Detect which cell encompasses the target text, then output its [x, y] center coordinate. 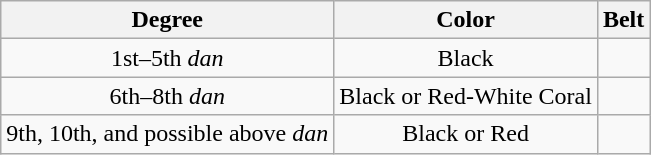
Belt [623, 20]
Black [466, 58]
Color [466, 20]
Degree [168, 20]
1st–5th dan [168, 58]
9th, 10th, and possible above dan [168, 134]
6th–8th dan [168, 96]
Black or Red [466, 134]
Black or Red-White Coral [466, 96]
